Capture the cell that displays the provided text and extract its [X, Y] central coordinate. 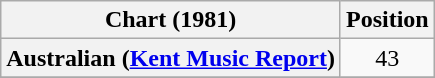
Position [387, 20]
Australian (Kent Music Report) [171, 58]
Chart (1981) [171, 20]
43 [387, 58]
